For the text-containing cell, return its midpoint in [X, Y] coordinate format. 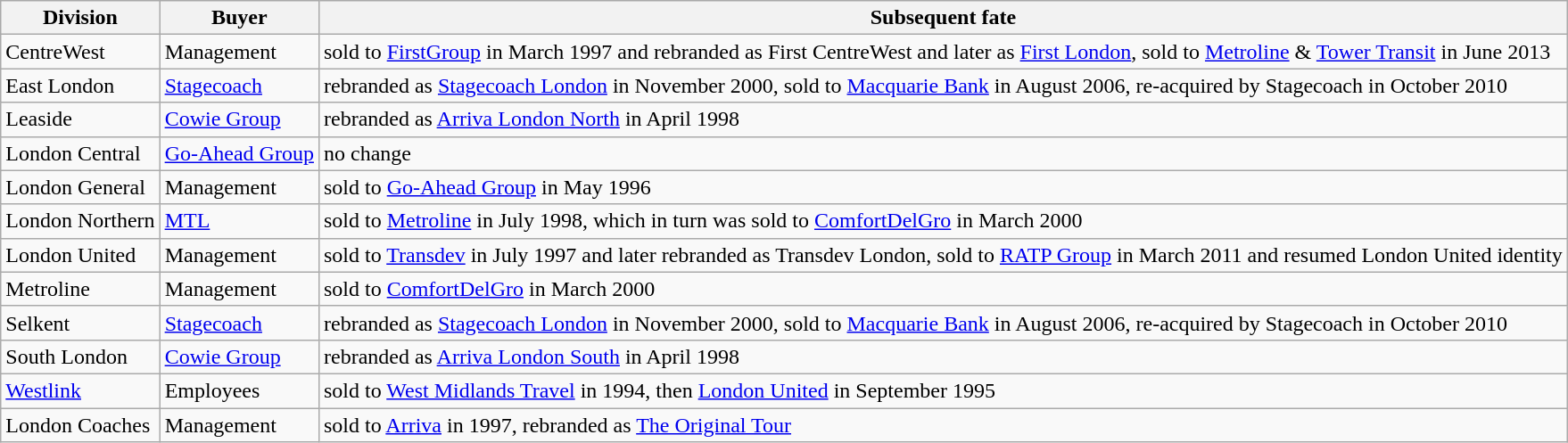
sold to Transdev in July 1997 and later rebranded as Transdev London, sold to RATP Group in March 2011 and resumed London United identity [943, 255]
CentreWest [80, 52]
Go-Ahead Group [239, 153]
sold to Go-Ahead Group in May 1996 [943, 187]
East London [80, 86]
Leaside [80, 119]
Buyer [239, 18]
sold to FirstGroup in March 1997 and rebranded as First CentreWest and later as First London, sold to Metroline & Tower Transit in June 2013 [943, 52]
Division [80, 18]
London General [80, 187]
Employees [239, 390]
London Central [80, 153]
MTL [239, 221]
sold to West Midlands Travel in 1994, then London United in September 1995 [943, 390]
South London [80, 357]
sold to ComfortDelGro in March 2000 [943, 289]
rebranded as Arriva London South in April 1998 [943, 357]
Westlink [80, 390]
no change [943, 153]
rebranded as Arriva London North in April 1998 [943, 119]
London Coaches [80, 425]
Selkent [80, 323]
Subsequent fate [943, 18]
Metroline [80, 289]
sold to Arriva in 1997, rebranded as The Original Tour [943, 425]
London United [80, 255]
London Northern [80, 221]
sold to Metroline in July 1998, which in turn was sold to ComfortDelGro in March 2000 [943, 221]
